Search for the cell housing the specified text and yield its (x, y) center coordinate. 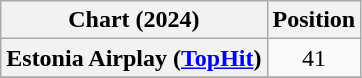
Chart (2024) (134, 20)
Estonia Airplay (TopHit) (134, 58)
41 (314, 58)
Position (314, 20)
